Return [x, y] of the center of cell containing provided text 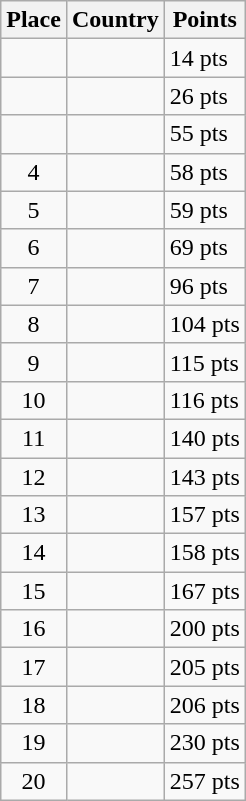
69 pts [204, 248]
96 pts [204, 286]
157 pts [204, 515]
205 pts [204, 667]
20 [34, 781]
5 [34, 210]
14 [34, 553]
104 pts [204, 324]
167 pts [204, 591]
59 pts [204, 210]
15 [34, 591]
9 [34, 362]
18 [34, 705]
58 pts [204, 172]
200 pts [204, 629]
19 [34, 743]
116 pts [204, 400]
13 [34, 515]
10 [34, 400]
26 pts [204, 96]
12 [34, 477]
206 pts [204, 705]
257 pts [204, 781]
7 [34, 286]
Country [115, 20]
230 pts [204, 743]
158 pts [204, 553]
140 pts [204, 438]
8 [34, 324]
14 pts [204, 58]
Place [34, 20]
11 [34, 438]
143 pts [204, 477]
16 [34, 629]
115 pts [204, 362]
55 pts [204, 134]
6 [34, 248]
Points [204, 20]
4 [34, 172]
17 [34, 667]
